Return the (x, y) coordinate for the center point of the cell that contains the specified text.  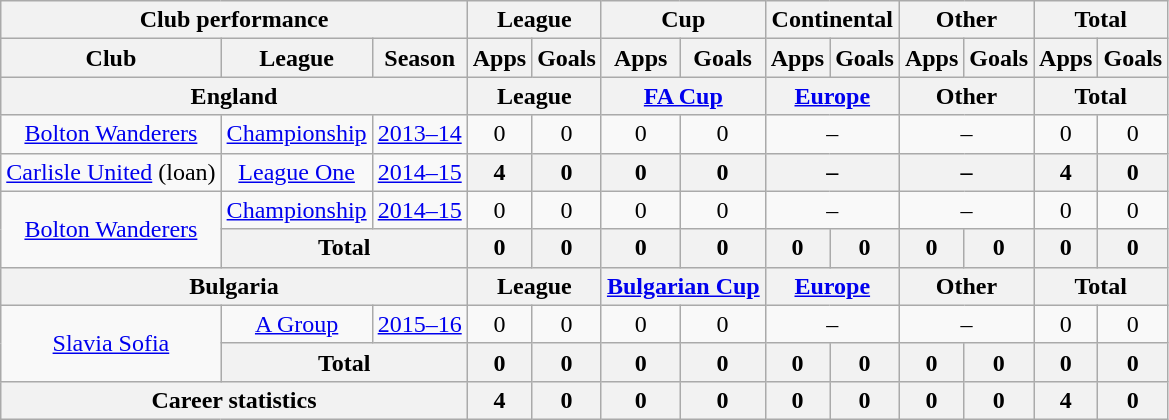
FA Cup (683, 96)
Continental (832, 20)
Carlisle United (loan) (111, 172)
2013–14 (420, 134)
Slavia Sofia (111, 343)
Club performance (234, 20)
League One (296, 172)
Bulgaria (234, 286)
Club (111, 58)
Cup (683, 20)
A Group (296, 324)
England (234, 96)
2015–16 (420, 324)
Season (420, 58)
Bulgarian Cup (683, 286)
Career statistics (234, 400)
